From the cell containing the given text, extract its center point as [X, Y] coordinate. 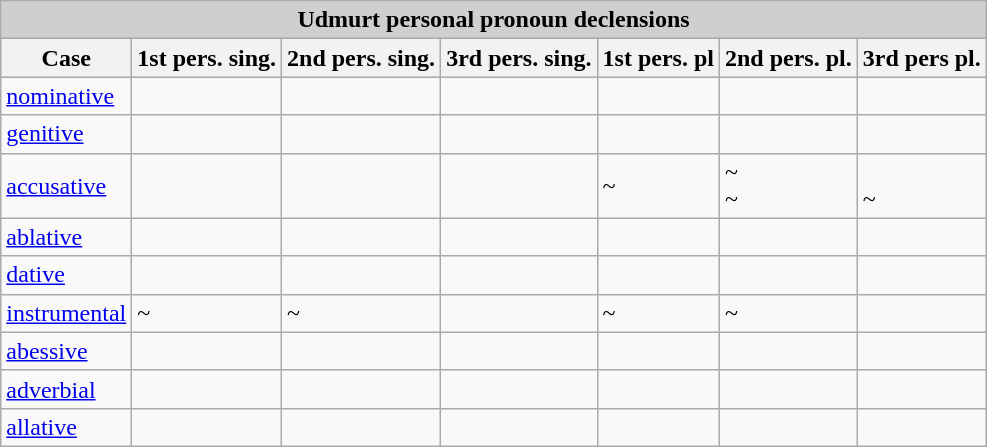
3rd pers. sing. [519, 58]
Udmurt personal pronoun declensions [494, 20]
Case [66, 58]
abessive [66, 351]
nominative [66, 96]
allative [66, 427]
1st pers. sing. [207, 58]
instrumental [66, 313]
1st pers. pl [658, 58]
dative [66, 275]
2nd pers. sing. [362, 58]
adverbial [66, 389]
3rd pers pl. [922, 58]
2nd pers. pl. [788, 58]
~ ~ [788, 186]
ablative [66, 237]
accusative [66, 186]
genitive [66, 134]
